Return the (X, Y) coordinate for the center point of the cell that contains the specified text.  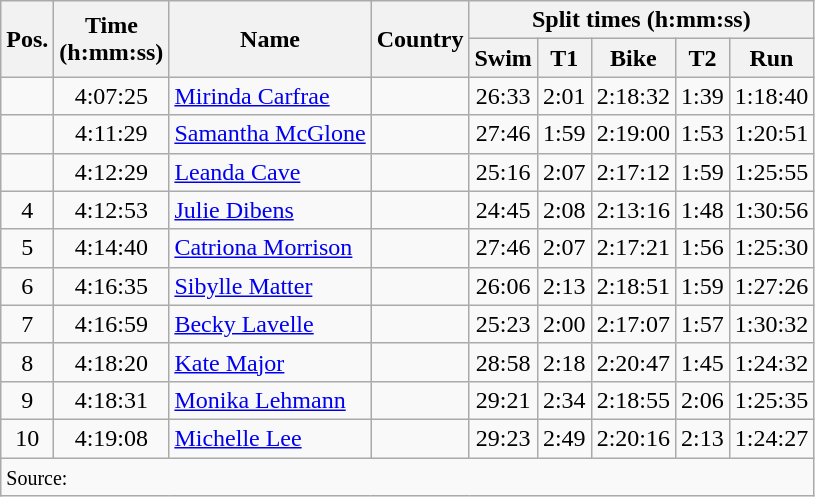
1:27:26 (771, 286)
6 (28, 286)
Name (270, 39)
8 (28, 362)
4:11:29 (112, 134)
Split times (h:mm:ss) (642, 20)
4:12:53 (112, 210)
T1 (564, 58)
2:34 (564, 400)
1:48 (703, 210)
1:30:32 (771, 324)
2:06 (703, 400)
2:18:55 (633, 400)
Sibylle Matter (270, 286)
2:08 (564, 210)
4:19:08 (112, 438)
25:23 (503, 324)
24:45 (503, 210)
26:06 (503, 286)
2:17:12 (633, 172)
1:24:32 (771, 362)
Samantha McGlone (270, 134)
1:30:56 (771, 210)
1:57 (703, 324)
Michelle Lee (270, 438)
2:18:51 (633, 286)
2:19:00 (633, 134)
4:14:40 (112, 248)
Mirinda Carfrae (270, 96)
Run (771, 58)
1:25:30 (771, 248)
Swim (503, 58)
Bike (633, 58)
2:49 (564, 438)
9 (28, 400)
2:17:21 (633, 248)
Kate Major (270, 362)
1:39 (703, 96)
7 (28, 324)
2:20:16 (633, 438)
T2 (703, 58)
29:23 (503, 438)
2:13:16 (633, 210)
Country (420, 39)
Catriona Morrison (270, 248)
2:17:07 (633, 324)
4:16:35 (112, 286)
4:16:59 (112, 324)
26:33 (503, 96)
1:25:35 (771, 400)
1:25:55 (771, 172)
Pos. (28, 39)
Source: (408, 477)
1:18:40 (771, 96)
Time(h:mm:ss) (112, 39)
2:20:47 (633, 362)
4:12:29 (112, 172)
2:00 (564, 324)
2:18:32 (633, 96)
2:18 (564, 362)
Julie Dibens (270, 210)
28:58 (503, 362)
4 (28, 210)
1:56 (703, 248)
1:45 (703, 362)
25:16 (503, 172)
4:07:25 (112, 96)
Leanda Cave (270, 172)
1:20:51 (771, 134)
2:01 (564, 96)
29:21 (503, 400)
1:53 (703, 134)
4:18:20 (112, 362)
Monika Lehmann (270, 400)
1:24:27 (771, 438)
5 (28, 248)
10 (28, 438)
Becky Lavelle (270, 324)
4:18:31 (112, 400)
